Provide the (X, Y) coordinate of the cell's center where the given text is located.  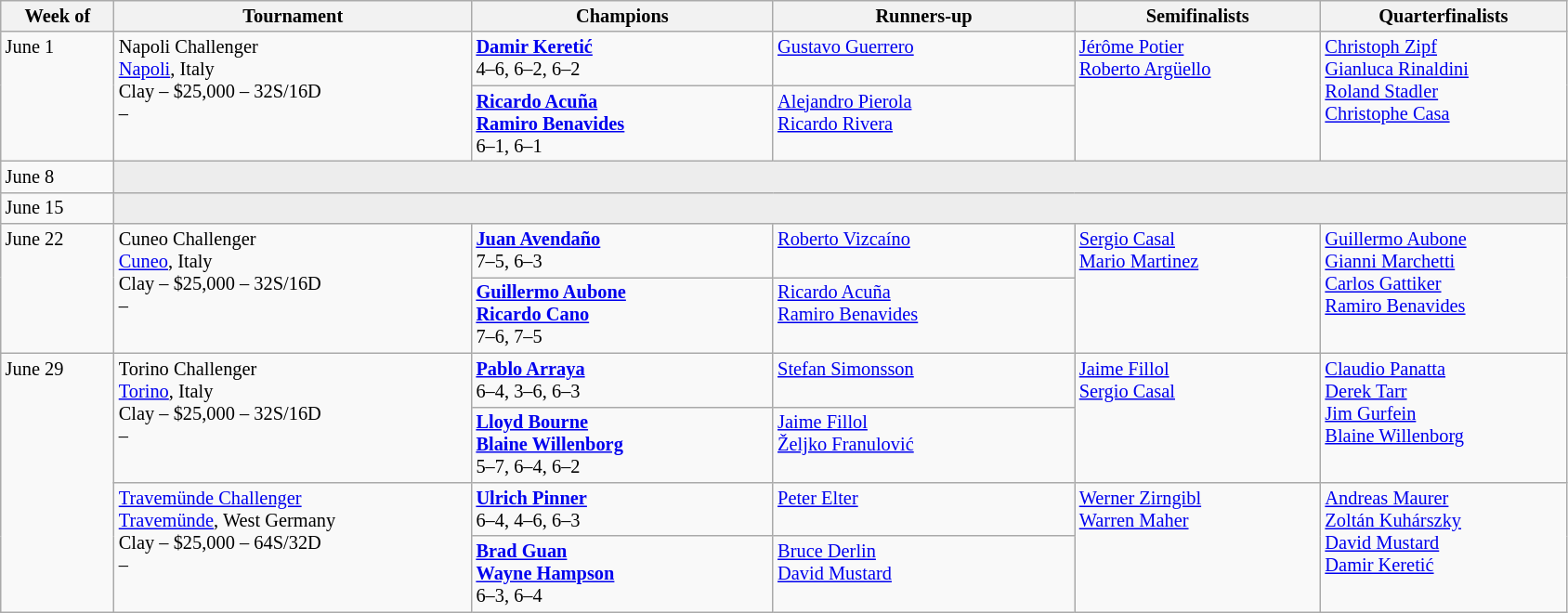
Champions (622, 16)
Andreas Maurer Zoltán Kuhárszky David Mustard Damir Keretić (1444, 546)
Pablo Arraya 6–4, 3–6, 6–3 (622, 380)
Semifinalists (1198, 16)
Week of (58, 16)
Brad Guan Wayne Hampson6–3, 6–4 (622, 574)
June 29 (58, 483)
Tournament (294, 16)
Travemünde Challenger Travemünde, West GermanyClay – $25,000 – 64S/32D – (294, 546)
Guillermo Aubone Ricardo Cano7–6, 7–5 (622, 315)
Stefan Simonsson (923, 380)
June 15 (58, 208)
Werner Zirngibl Warren Maher (1198, 546)
Guillermo Aubone Gianni Marchetti Carlos Gattiker Ramiro Benavides (1444, 288)
June 8 (58, 176)
Ulrich Pinner 6–4, 4–6, 6–3 (622, 509)
Lloyd Bourne Blaine Willenborg5–7, 6–4, 6–2 (622, 445)
Napoli Challenger Napoli, ItalyClay – $25,000 – 32S/16D – (294, 97)
Claudio Panatta Derek Tarr Jim Gurfein Blaine Willenborg (1444, 418)
Ricardo Acuña Ramiro Benavides (923, 315)
Torino Challenger Torino, ItalyClay – $25,000 – 32S/16D – (294, 418)
Jaime Fillol Sergio Casal (1198, 418)
Roberto Vizcaíno (923, 251)
Gustavo Guerrero (923, 59)
Juan Avendaño 7–5, 6–3 (622, 251)
Ricardo Acuña Ramiro Benavides6–1, 6–1 (622, 124)
Bruce Derlin David Mustard (923, 574)
Jaime Fillol Željko Franulović (923, 445)
Alejandro Pierola Ricardo Rivera (923, 124)
Runners-up (923, 16)
Damir Keretić 4–6, 6–2, 6–2 (622, 59)
Christoph Zipf Gianluca Rinaldini Roland Stadler Christophe Casa (1444, 97)
Peter Elter (923, 509)
June 1 (58, 97)
Cuneo Challenger Cuneo, ItalyClay – $25,000 – 32S/16D – (294, 288)
June 22 (58, 288)
Quarterfinalists (1444, 16)
Jérôme Potier Roberto Argüello (1198, 97)
Sergio Casal Mario Martinez (1198, 288)
